For the text-containing cell, return its midpoint in [x, y] coordinate format. 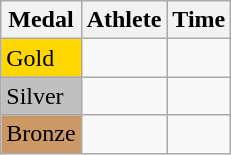
Time [199, 20]
Medal [41, 20]
Bronze [41, 134]
Athlete [124, 20]
Silver [41, 96]
Gold [41, 58]
